Search for the cell housing the specified text and yield its (X, Y) center coordinate. 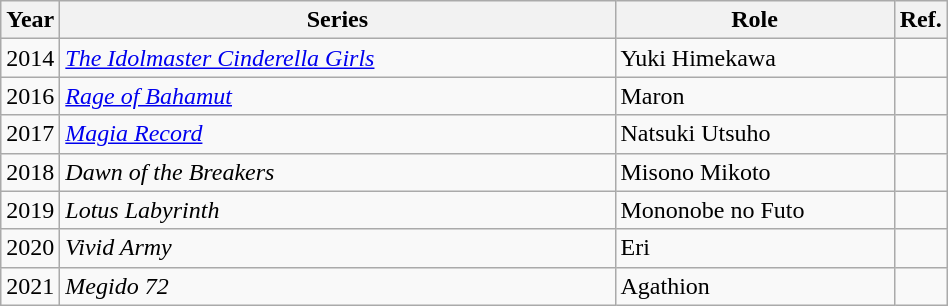
Megido 72 (338, 286)
2021 (30, 286)
Vivid Army (338, 248)
Rage of Bahamut (338, 96)
Lotus Labyrinth (338, 210)
Maron (754, 96)
Role (754, 20)
Yuki Himekawa (754, 58)
Natsuki Utsuho (754, 134)
2020 (30, 248)
2019 (30, 210)
Dawn of the Breakers (338, 172)
Eri (754, 248)
2016 (30, 96)
Series (338, 20)
2017 (30, 134)
2018 (30, 172)
2014 (30, 58)
Magia Record (338, 134)
Mononobe no Futo (754, 210)
The Idolmaster Cinderella Girls (338, 58)
Agathion (754, 286)
Year (30, 20)
Misono Mikoto (754, 172)
Ref. (920, 20)
